Scan for the cell matching the given text and deliver its [X, Y] coordinate at center. 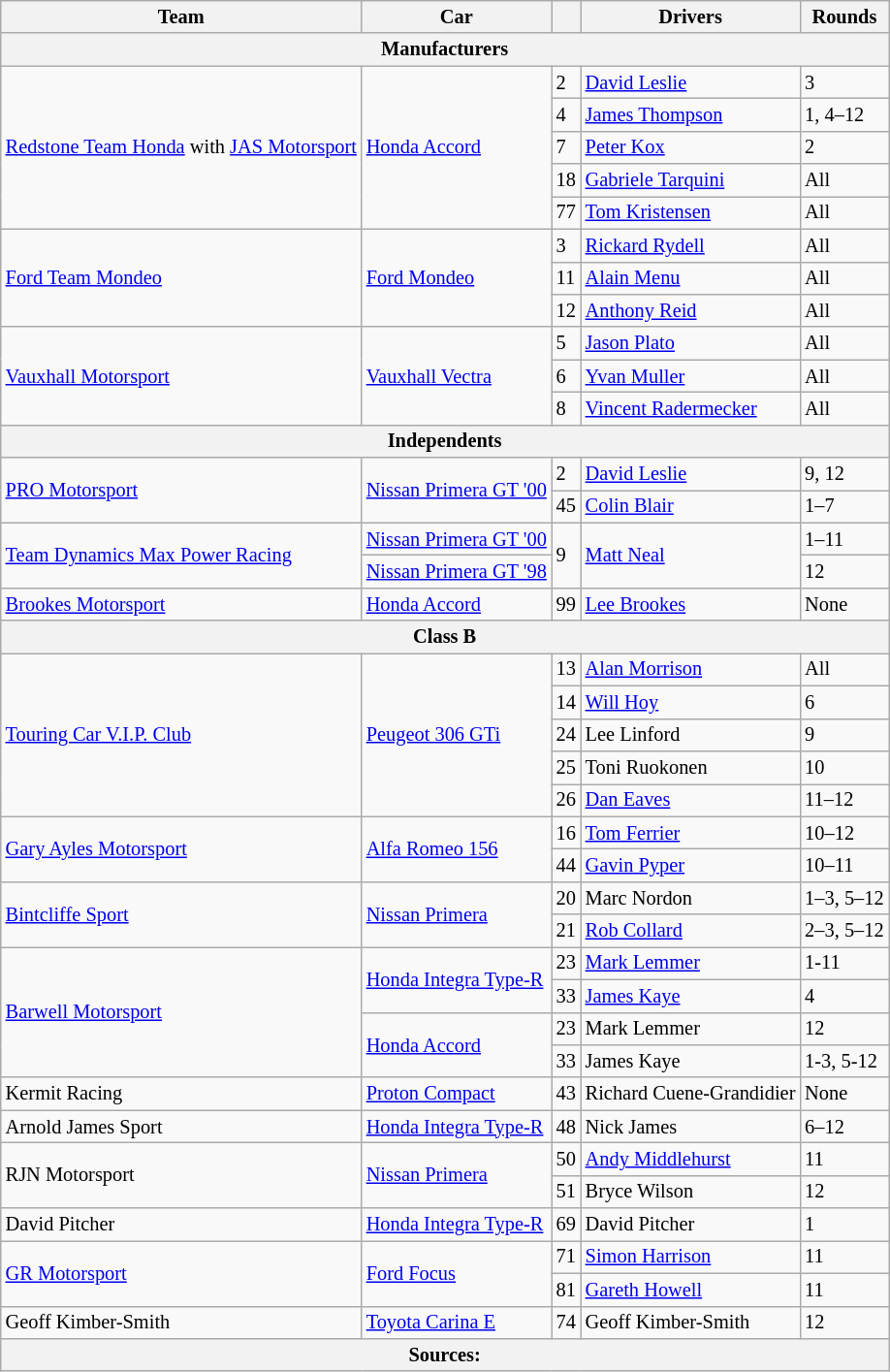
25 [566, 767]
Anthony Reid [690, 310]
RJN Motorsport [181, 1175]
PRO Motorsport [181, 491]
21 [566, 931]
10–12 [843, 833]
Independents [445, 441]
James Thompson [690, 114]
1–11 [843, 539]
Jason Plato [690, 343]
Nick James [690, 1127]
Will Hoy [690, 702]
9, 12 [843, 474]
Ford Mondeo [457, 277]
1-11 [843, 963]
8 [566, 408]
Toyota Carina E [457, 1323]
Alain Menu [690, 278]
Colin Blair [690, 506]
1 [843, 1225]
Manufacturers [445, 49]
Vauxhall Motorsport [181, 376]
Richard Cuene-Grandidier [690, 1094]
77 [566, 212]
24 [566, 735]
13 [566, 669]
71 [566, 1257]
Brookes Motorsport [181, 604]
Rob Collard [690, 931]
Alfa Romeo 156 [457, 849]
10–11 [843, 865]
Team [181, 16]
GR Motorsport [181, 1272]
6–12 [843, 1127]
Gary Ayles Motorsport [181, 849]
Car [457, 16]
69 [566, 1225]
81 [566, 1290]
Redstone Team Honda with JAS Motorsport [181, 147]
Class B [445, 637]
Touring Car V.I.P. Club [181, 734]
10 [843, 767]
1–3, 5–12 [843, 898]
44 [566, 865]
Alan Morrison [690, 669]
20 [566, 898]
16 [566, 833]
1, 4–12 [843, 114]
Peugeot 306 GTi [457, 734]
Marc Nordon [690, 898]
Bintcliffe Sport [181, 913]
Gabriele Tarquini [690, 180]
1-3, 5-12 [843, 1061]
Yvan Muller [690, 376]
Ford Team Mondeo [181, 277]
48 [566, 1127]
Simon Harrison [690, 1257]
Vincent Radermecker [690, 408]
Barwell Motorsport [181, 1012]
5 [566, 343]
Vauxhall Vectra [457, 376]
Tom Kristensen [690, 212]
Dan Eaves [690, 800]
50 [566, 1159]
Ford Focus [457, 1272]
Team Dynamics Max Power Racing [181, 555]
74 [566, 1323]
Rounds [843, 16]
26 [566, 800]
Toni Ruokonen [690, 767]
Gareth Howell [690, 1290]
18 [566, 180]
Sources: [445, 1355]
Nissan Primera GT '98 [457, 571]
1–7 [843, 506]
Arnold James Sport [181, 1127]
Kermit Racing [181, 1094]
Rickard Rydell [690, 245]
Gavin Pyper [690, 865]
Peter Kox [690, 147]
11–12 [843, 800]
Drivers [690, 16]
Lee Linford [690, 735]
Tom Ferrier [690, 833]
Matt Neal [690, 555]
43 [566, 1094]
51 [566, 1192]
7 [566, 147]
14 [566, 702]
99 [566, 604]
Andy Middlehurst [690, 1159]
2–3, 5–12 [843, 931]
Proton Compact [457, 1094]
Bryce Wilson [690, 1192]
Lee Brookes [690, 604]
45 [566, 506]
